Capture the cell that displays the provided text and extract its [x, y] central coordinate. 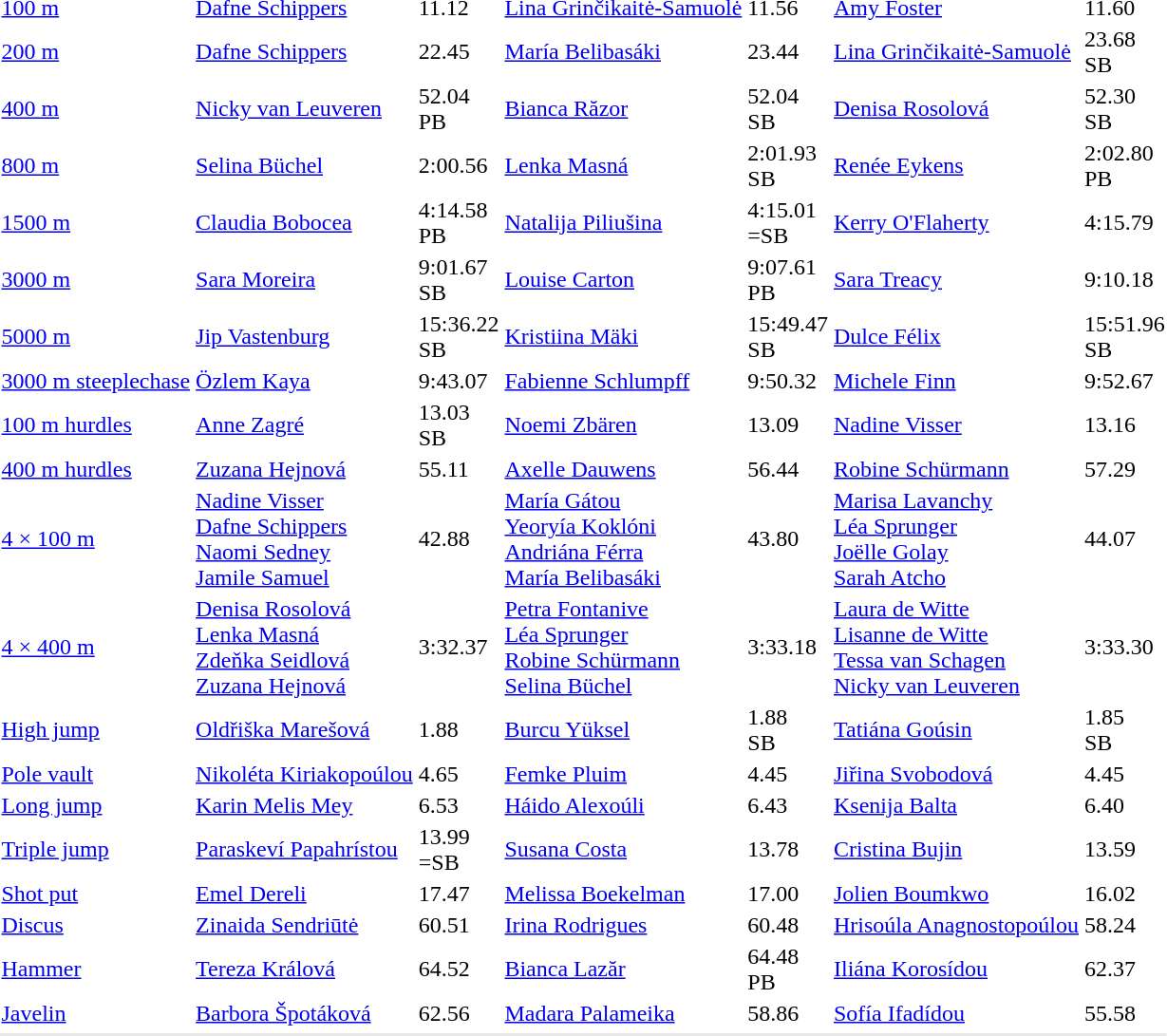
23.44 [788, 51]
Denisa RosolováLenka MasnáZdeňka SeidlováZuzana Hejnová [305, 648]
16.02 [1125, 894]
Natalija Piliušina [623, 222]
13.16 [1125, 425]
6.43 [788, 805]
17.47 [459, 894]
Shot put [96, 894]
9:43.07 [459, 381]
Marisa LavanchyLéa SprungerJoëlle GolaySarah Atcho [957, 539]
Hammer [96, 969]
Javelin [96, 1013]
Burcu Yüksel [623, 729]
56.44 [788, 469]
9:01.67SB [459, 279]
Femke Pluim [623, 774]
Noemi Zbären [623, 425]
55.58 [1125, 1013]
42.88 [459, 539]
200 m [96, 51]
9:07.61PB [788, 279]
Háido Alexoúli [623, 805]
400 m [96, 108]
Michele Finn [957, 381]
Hrisoúla Anagnostopoúlou [957, 925]
Emel Dereli [305, 894]
Barbora Špotáková [305, 1013]
5000 m [96, 336]
Sofía Ifadídou [957, 1013]
Triple jump [96, 849]
60.48 [788, 925]
6.40 [1125, 805]
43.80 [788, 539]
Kristiina Mäki [623, 336]
3000 m steeplechase [96, 381]
58.24 [1125, 925]
55.11 [459, 469]
62.56 [459, 1013]
3:32.37 [459, 648]
Claudia Bobocea [305, 222]
Denisa Rosolová [957, 108]
Dulce Félix [957, 336]
María Belibasáki [623, 51]
Sara Moreira [305, 279]
Louise Carton [623, 279]
Kerry O'Flaherty [957, 222]
Iliána Korosídou [957, 969]
Cristina Bujin [957, 849]
1.85SB [1125, 729]
9:52.67 [1125, 381]
Zuzana Hejnová [305, 469]
Ksenija Balta [957, 805]
13.03SB [459, 425]
4.65 [459, 774]
María GátouYeoryía KoklóniAndriána FérraMaría Belibasáki [623, 539]
64.48PB [788, 969]
Dafne Schippers [305, 51]
Long jump [96, 805]
Renée Eykens [957, 165]
64.52 [459, 969]
13.59 [1125, 849]
9:10.18 [1125, 279]
Melissa Boekelman [623, 894]
Fabienne Schlumpff [623, 381]
1500 m [96, 222]
800 m [96, 165]
4 × 100 m [96, 539]
23.68SB [1125, 51]
Discus [96, 925]
3:33.30 [1125, 648]
57.29 [1125, 469]
4 × 400 m [96, 648]
Nikoléta Kiriakopoúlou [305, 774]
Tatiána Goúsin [957, 729]
Jolien Boumkwo [957, 894]
Robine Schürmann [957, 469]
15:51.96SB [1125, 336]
Selina Büchel [305, 165]
Nadine Visser [957, 425]
Nadine VisserDafne SchippersNaomi SedneyJamile Samuel [305, 539]
9:50.32 [788, 381]
Sara Treacy [957, 279]
13.09 [788, 425]
3:33.18 [788, 648]
Anne Zagré [305, 425]
Lina Grinčikaitė-Samuolė [957, 51]
Pole vault [96, 774]
Axelle Dauwens [623, 469]
Jip Vastenburg [305, 336]
2:02.80PB [1125, 165]
60.51 [459, 925]
6.53 [459, 805]
2:00.56 [459, 165]
Zinaida Sendriūtė [305, 925]
Bianca Lazăr [623, 969]
1.88 [459, 729]
52.04SB [788, 108]
52.04PB [459, 108]
Paraskeví Papahrístou [305, 849]
58.86 [788, 1013]
Petra FontaniveLéa SprungerRobine SchürmannSelina Büchel [623, 648]
1.88SB [788, 729]
Karin Melis Mey [305, 805]
15:49.47SB [788, 336]
22.45 [459, 51]
Jiřina Svobodová [957, 774]
52.30SB [1125, 108]
Nicky van Leuveren [305, 108]
Özlem Kaya [305, 381]
2:01.93SB [788, 165]
13.78 [788, 849]
4:15.01=SB [788, 222]
100 m hurdles [96, 425]
62.37 [1125, 969]
Madara Palameika [623, 1013]
Tereza Králová [305, 969]
Lenka Masná [623, 165]
15:36.22SB [459, 336]
Laura de WitteLisanne de WitteTessa van SchagenNicky van Leuveren [957, 648]
Bianca Răzor [623, 108]
44.07 [1125, 539]
3000 m [96, 279]
High jump [96, 729]
Oldřiška Marešová [305, 729]
Susana Costa [623, 849]
4:14.58PB [459, 222]
4:15.79 [1125, 222]
Irina Rodrigues [623, 925]
13.99=SB [459, 849]
17.00 [788, 894]
400 m hurdles [96, 469]
